Output the (x, y) coordinate of the center of the cell containing the given text.  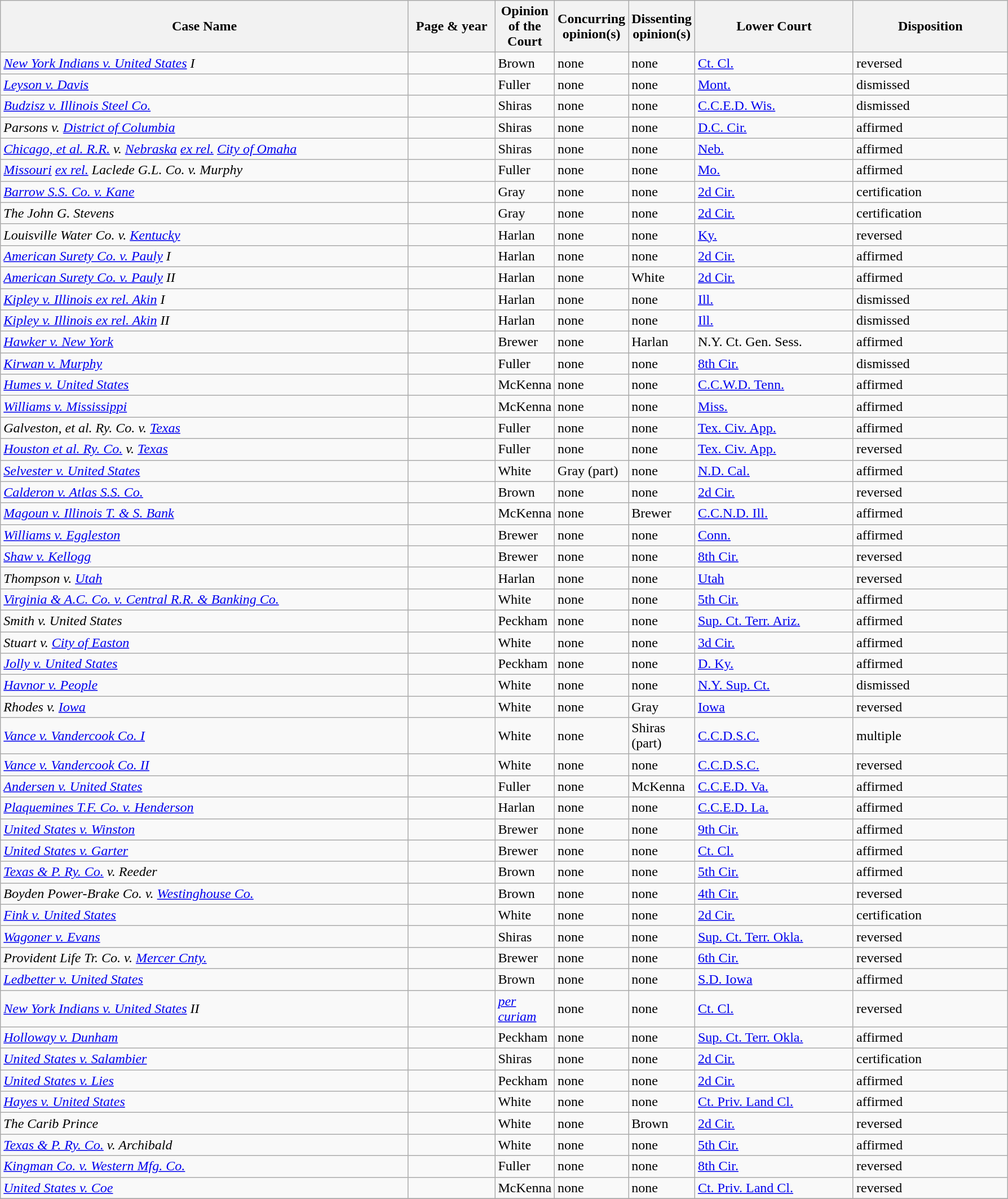
Texas & P. Ry. Co. v. Archibald (205, 1145)
Iowa (773, 707)
Virginia & A.C. Co. v. Central R.R. & Banking Co. (205, 599)
Budzisz v. Illinois Steel Co. (205, 106)
C.C.N.D. Ill. (773, 514)
Chicago, et al. R.R. v. Nebraska ex rel. City of Omaha (205, 149)
S.D. Iowa (773, 979)
Houston et al. Ry. Co. v. Texas (205, 449)
Humes v. United States (205, 385)
New York Indians v. United States I (205, 63)
Miss. (773, 406)
Vance v. Vandercook Co. II (205, 765)
Parsons v. District of Columbia (205, 127)
Neb. (773, 149)
Conn. (773, 535)
Williams v. Mississippi (205, 406)
Thompson v. Utah (205, 578)
Gray (part) (592, 471)
3d Cir. (773, 642)
Rhodes v. Iowa (205, 707)
N.Y. Sup. Ct. (773, 685)
United States v. Lies (205, 1081)
Concurring opinion(s) (592, 26)
Case Name (205, 26)
per curiam (525, 1008)
Stuart v. City of Easton (205, 642)
Louisville Water Co. v. Kentucky (205, 235)
Havnor v. People (205, 685)
Kipley v. Illinois ex rel. Akin II (205, 321)
United States v. Salambier (205, 1059)
New York Indians v. United States II (205, 1008)
9th Cir. (773, 829)
Missouri ex rel. Laclede G.L. Co. v. Murphy (205, 170)
Page & year (452, 26)
C.C.W.D. Tenn. (773, 385)
Smith v. United States (205, 621)
Lower Court (773, 26)
United States v. Coe (205, 1188)
Texas & P. Ry. Co. v. Reeder (205, 872)
American Surety Co. v. Pauly II (205, 277)
Opinion of the Court (525, 26)
Shaw v. Kellogg (205, 556)
Leyson v. Davis (205, 85)
C.C.E.D. Wis. (773, 106)
Ky. (773, 235)
Williams v. Eggleston (205, 535)
Magoun v. Illinois T. & S. Bank (205, 514)
6th Cir. (773, 958)
Utah (773, 578)
American Surety Co. v. Pauly I (205, 256)
multiple (930, 736)
Boyden Power-Brake Co. v. Westinghouse Co. (205, 893)
Wagoner v. Evans (205, 936)
Sup. Ct. Terr. Ariz. (773, 621)
Mont. (773, 85)
The John G. Stevens (205, 213)
Andersen v. United States (205, 786)
United States v. Winston (205, 829)
Calderon v. Atlas S.S. Co. (205, 492)
Dissenting opinion(s) (662, 26)
D.C. Cir. (773, 127)
Disposition (930, 26)
United States v. Garter (205, 851)
N.Y. Ct. Gen. Sess. (773, 342)
C.C.E.D. Va. (773, 786)
Shiras (part) (662, 736)
Kipley v. Illinois ex rel. Akin I (205, 299)
Barrow S.S. Co. v. Kane (205, 192)
D. Ky. (773, 664)
Fink v. United States (205, 915)
Kingman Co. v. Western Mfg. Co. (205, 1166)
Ledbetter v. United States (205, 979)
Jolly v. United States (205, 664)
Kirwan v. Murphy (205, 364)
Hawker v. New York (205, 342)
Provident Life Tr. Co. v. Mercer Cnty. (205, 958)
The Carib Prince (205, 1123)
Holloway v. Dunham (205, 1038)
N.D. Cal. (773, 471)
4th Cir. (773, 893)
Vance v. Vandercook Co. I (205, 736)
C.C.E.D. La. (773, 808)
Mo. (773, 170)
Selvester v. United States (205, 471)
Galveston, et al. Ry. Co. v. Texas (205, 428)
Hayes v. United States (205, 1102)
Plaquemines T.F. Co. v. Henderson (205, 808)
